Output the (x, y) coordinate of the center of the cell containing the given text.  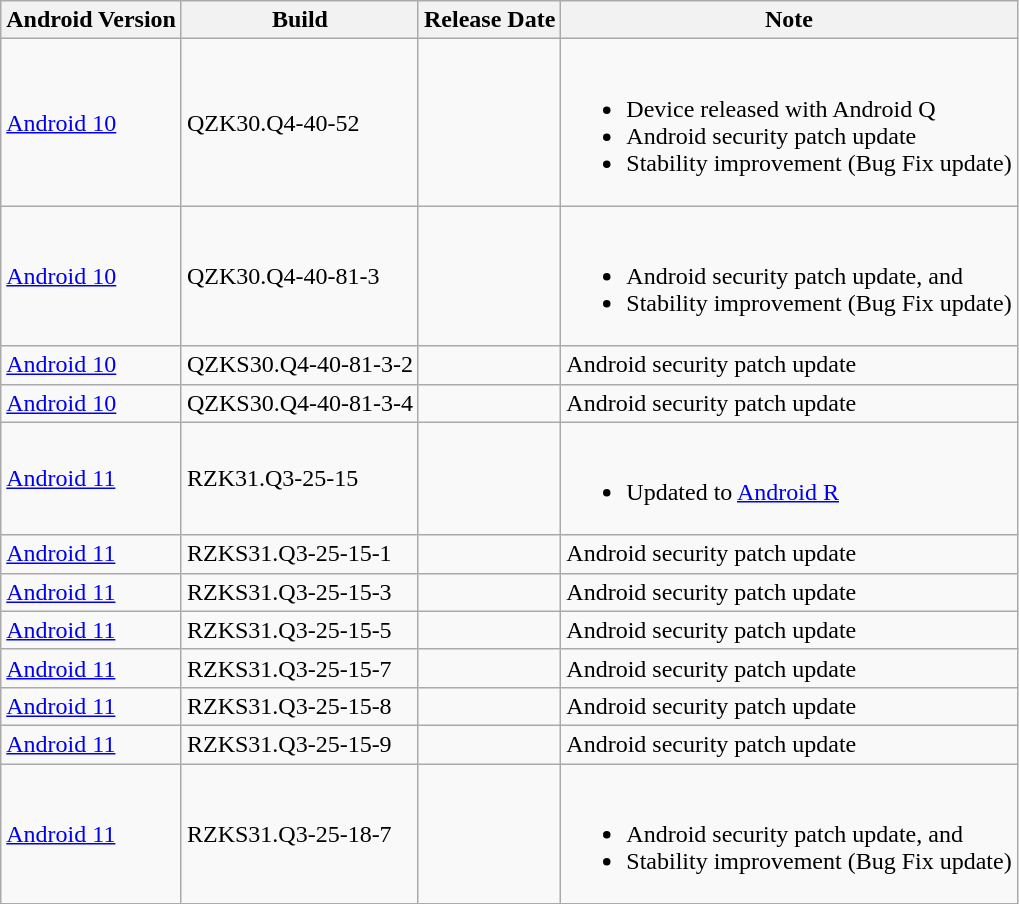
Note (789, 20)
RZKS31.Q3-25-15-1 (300, 554)
RZKS31.Q3-25-15-8 (300, 706)
Updated to Android R (789, 478)
RZK31.Q3-25-15 (300, 478)
QZKS30.Q4-40-81-3-4 (300, 403)
QZKS30.Q4-40-81-3-2 (300, 365)
RZKS31.Q3-25-15-3 (300, 592)
RZKS31.Q3-25-18-7 (300, 834)
RZKS31.Q3-25-15-9 (300, 744)
Device released with Android QAndroid security patch updateStability improvement (Bug Fix update) (789, 122)
Android Version (92, 20)
Release Date (489, 20)
RZKS31.Q3-25-15-7 (300, 668)
QZK30.Q4-40-81-3 (300, 276)
RZKS31.Q3-25-15-5 (300, 630)
QZK30.Q4-40-52 (300, 122)
Build (300, 20)
